Search for the cell housing the specified text and yield its (x, y) center coordinate. 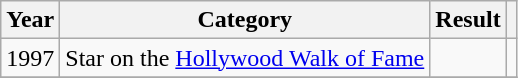
Year (30, 20)
Category (245, 20)
Result (468, 20)
1997 (30, 58)
Star on the Hollywood Walk of Fame (245, 58)
